Detect which cell encompasses the target text, then output its [X, Y] center coordinate. 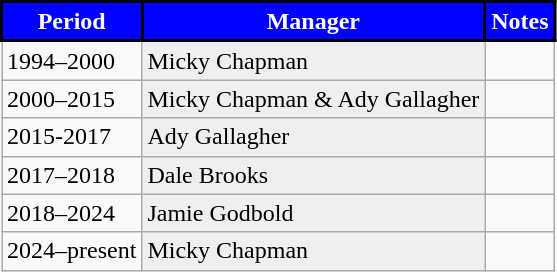
Jamie Godbold [314, 213]
2018–2024 [72, 213]
Dale Brooks [314, 175]
2017–2018 [72, 175]
Manager [314, 22]
Notes [520, 22]
1994–2000 [72, 60]
2015-2017 [72, 137]
Period [72, 22]
Micky Chapman & Ady Gallagher [314, 99]
2000–2015 [72, 99]
2024–present [72, 251]
Ady Gallagher [314, 137]
